Output the (X, Y) coordinate of the center of the cell containing the given text.  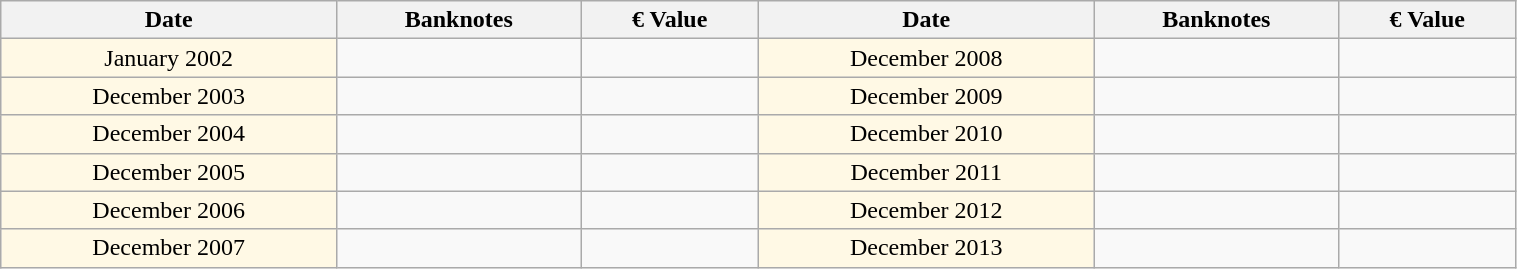
December 2004 (169, 134)
December 2007 (169, 248)
December 2003 (169, 96)
December 2011 (926, 172)
December 2008 (926, 58)
December 2012 (926, 210)
December 2005 (169, 172)
December 2013 (926, 248)
December 2010 (926, 134)
January 2002 (169, 58)
December 2006 (169, 210)
December 2009 (926, 96)
